Pinpoint the cell where the given text exists, returning its [x, y] midpoint coordinate. 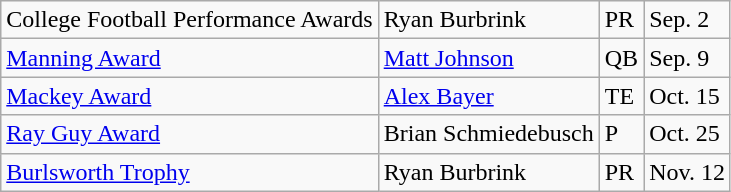
QB [621, 58]
Ray Guy Award [190, 134]
Mackey Award [190, 96]
Brian Schmiedebusch [488, 134]
College Football Performance Awards [190, 20]
Matt Johnson [488, 58]
P [621, 134]
Sep. 2 [688, 20]
Burlsworth Trophy [190, 172]
Oct. 15 [688, 96]
Nov. 12 [688, 172]
Oct. 25 [688, 134]
Sep. 9 [688, 58]
TE [621, 96]
Alex Bayer [488, 96]
Manning Award [190, 58]
